Output the [X, Y] coordinate of the center of the cell containing the given text.  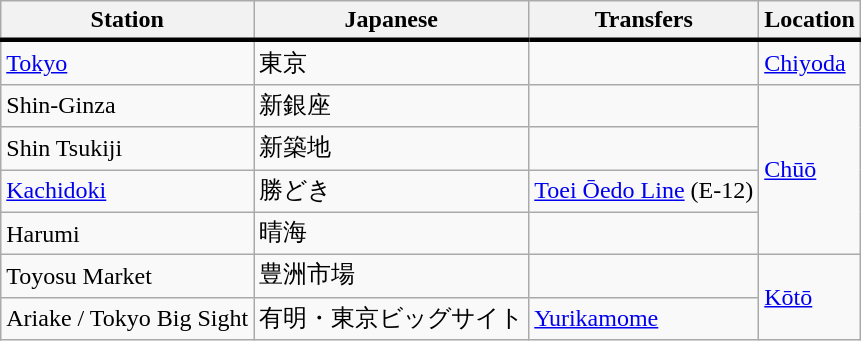
Chūō [810, 169]
豊洲市場 [392, 276]
Shin Tsukiji [128, 148]
新銀座 [392, 106]
Japanese [392, 21]
Kachidoki [128, 192]
新築地 [392, 148]
東京 [392, 62]
Location [810, 21]
Shin-Ginza [128, 106]
有明・東京ビッグサイト [392, 318]
Chiyoda [810, 62]
Station [128, 21]
Transfers [644, 21]
Tokyo [128, 62]
Toei Ōedo Line (E-12) [644, 192]
Toyosu Market [128, 276]
Ariake / Tokyo Big Sight [128, 318]
晴海 [392, 234]
Harumi [128, 234]
勝どき [392, 192]
Yurikamome [644, 318]
Kōtō [810, 298]
